Return [x, y] of the center of cell containing provided text 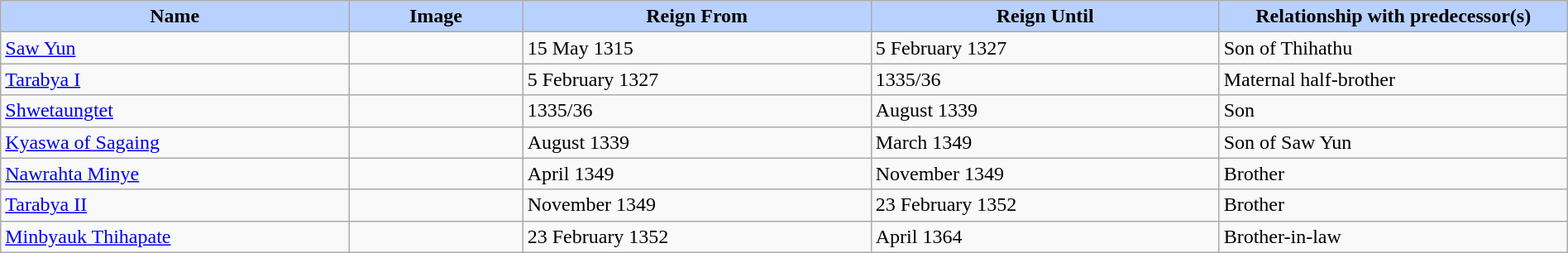
Brother-in-law [1393, 236]
Nawrahta Minye [175, 174]
15 May 1315 [696, 48]
Reign From [696, 17]
Son of Thihathu [1393, 48]
Name [175, 17]
Relationship with predecessor(s) [1393, 17]
Shwetaungtet [175, 111]
Son of Saw Yun [1393, 142]
Image [436, 17]
Minbyauk Thihapate [175, 236]
March 1349 [1045, 142]
Reign Until [1045, 17]
Tarabya I [175, 79]
Tarabya II [175, 205]
April 1364 [1045, 236]
Son [1393, 111]
April 1349 [696, 174]
Kyaswa of Sagaing [175, 142]
Maternal half-brother [1393, 79]
Saw Yun [175, 48]
